Provide the [X, Y] coordinate of the cell's center where the given text is located.  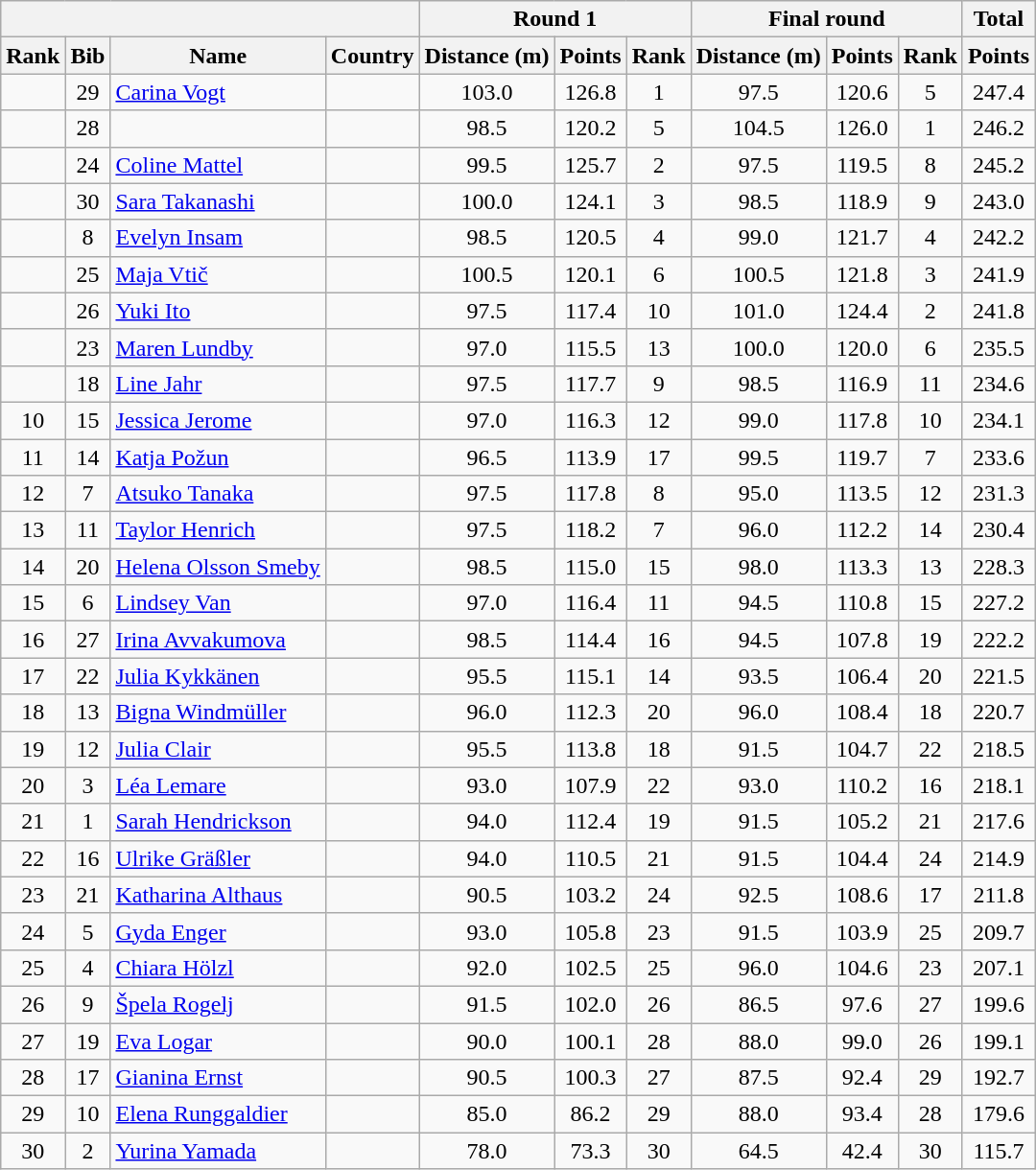
103.2 [591, 895]
113.8 [591, 749]
118.9 [861, 201]
110.2 [861, 785]
110.5 [591, 858]
102.5 [591, 968]
211.8 [998, 895]
42.4 [861, 1151]
117.4 [591, 311]
85.0 [487, 1114]
118.2 [591, 530]
247.4 [998, 92]
103.9 [861, 931]
120.2 [591, 129]
104.5 [758, 129]
Round 1 [554, 19]
Katja Požun [218, 457]
Taylor Henrich [218, 530]
100.1 [591, 1041]
199.6 [998, 1004]
119.5 [861, 165]
221.5 [998, 676]
Total [998, 19]
124.1 [591, 201]
Sarah Hendrickson [218, 822]
92.4 [861, 1078]
121.7 [861, 238]
104.4 [861, 858]
Country [372, 56]
112.3 [591, 713]
Jessica Jerome [218, 420]
98.0 [758, 567]
Line Jahr [218, 384]
243.0 [998, 201]
120.1 [591, 274]
Maren Lundby [218, 347]
86.2 [591, 1114]
Helena Olsson Smeby [218, 567]
Lindsey Van [218, 603]
Maja Vtič [218, 274]
115.1 [591, 676]
73.3 [591, 1151]
121.8 [861, 274]
113.3 [861, 567]
Coline Mattel [218, 165]
Gianina Ernst [218, 1078]
Ulrike Gräßler [218, 858]
Carina Vogt [218, 92]
120.0 [861, 347]
207.1 [998, 968]
227.2 [998, 603]
114.4 [591, 640]
246.2 [998, 129]
96.5 [487, 457]
228.3 [998, 567]
231.3 [998, 494]
119.7 [861, 457]
217.6 [998, 822]
97.6 [861, 1004]
92.5 [758, 895]
Julia Clair [218, 749]
93.4 [861, 1114]
241.9 [998, 274]
117.7 [591, 384]
116.3 [591, 420]
Irina Avvakumova [218, 640]
Evelyn Insam [218, 238]
112.4 [591, 822]
64.5 [758, 1151]
108.4 [861, 713]
Eva Logar [218, 1041]
92.0 [487, 968]
115.5 [591, 347]
214.9 [998, 858]
107.9 [591, 785]
115.7 [998, 1151]
Bib [88, 56]
Atsuko Tanaka [218, 494]
125.7 [591, 165]
234.6 [998, 384]
113.9 [591, 457]
Name [218, 56]
218.1 [998, 785]
90.0 [487, 1041]
112.2 [861, 530]
105.8 [591, 931]
Yuki Ito [218, 311]
126.0 [861, 129]
230.4 [998, 530]
218.5 [998, 749]
Léa Lemare [218, 785]
209.7 [998, 931]
102.0 [591, 1004]
Sara Takanashi [218, 201]
222.2 [998, 640]
95.0 [758, 494]
Gyda Enger [218, 931]
116.4 [591, 603]
199.1 [998, 1041]
93.5 [758, 676]
234.1 [998, 420]
110.8 [861, 603]
115.0 [591, 567]
101.0 [758, 311]
113.5 [861, 494]
220.7 [998, 713]
120.6 [861, 92]
108.6 [861, 895]
Yurina Yamada [218, 1151]
192.7 [998, 1078]
87.5 [758, 1078]
245.2 [998, 165]
104.6 [861, 968]
Elena Runggaldier [218, 1114]
126.8 [591, 92]
104.7 [861, 749]
107.8 [861, 640]
Špela Rogelj [218, 1004]
124.4 [861, 311]
Chiara Hölzl [218, 968]
86.5 [758, 1004]
242.2 [998, 238]
233.6 [998, 457]
103.0 [487, 92]
120.5 [591, 238]
Katharina Althaus [218, 895]
78.0 [487, 1151]
105.2 [861, 822]
Bigna Windmüller [218, 713]
116.9 [861, 384]
100.3 [591, 1078]
106.4 [861, 676]
Final round [827, 19]
179.6 [998, 1114]
Julia Kykkänen [218, 676]
235.5 [998, 347]
241.8 [998, 311]
